Return the [x, y] coordinate for the center point of the cell that contains the specified text.  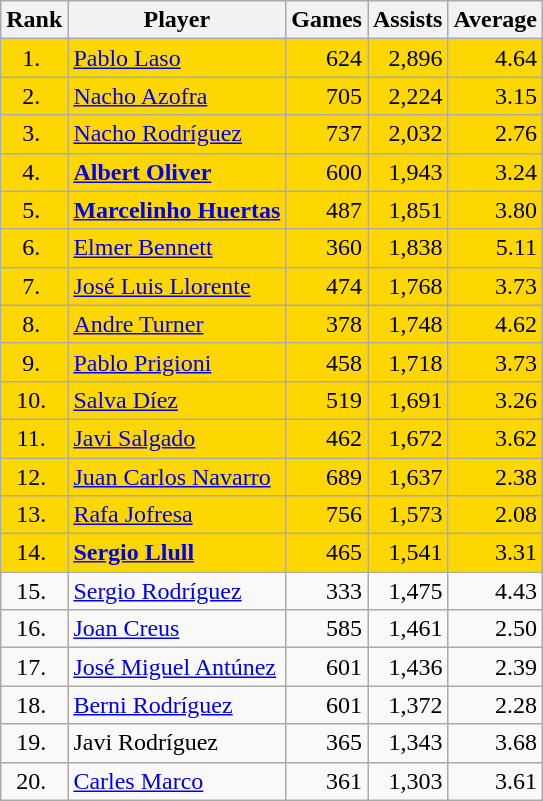
519 [327, 400]
361 [327, 781]
18. [34, 705]
Elmer Bennett [177, 248]
3.61 [496, 781]
1,637 [408, 477]
10. [34, 400]
1,768 [408, 286]
5. [34, 210]
465 [327, 553]
624 [327, 58]
3.80 [496, 210]
9. [34, 362]
Nacho Rodríguez [177, 134]
3.68 [496, 743]
1,672 [408, 438]
487 [327, 210]
Games [327, 20]
Marcelinho Huertas [177, 210]
458 [327, 362]
Joan Creus [177, 629]
1,461 [408, 629]
2,224 [408, 96]
12. [34, 477]
Pablo Prigioni [177, 362]
737 [327, 134]
15. [34, 591]
378 [327, 324]
Juan Carlos Navarro [177, 477]
16. [34, 629]
2,032 [408, 134]
Sergio Rodríguez [177, 591]
1,541 [408, 553]
2,896 [408, 58]
Sergio Llull [177, 553]
Pablo Laso [177, 58]
Nacho Azofra [177, 96]
1,838 [408, 248]
Javi Rodríguez [177, 743]
5.11 [496, 248]
1,343 [408, 743]
Rafa Jofresa [177, 515]
13. [34, 515]
2.28 [496, 705]
2.08 [496, 515]
Salva Díez [177, 400]
14. [34, 553]
474 [327, 286]
1,436 [408, 667]
17. [34, 667]
1,372 [408, 705]
Albert Oliver [177, 172]
1,943 [408, 172]
585 [327, 629]
2.76 [496, 134]
2.38 [496, 477]
Javi Salgado [177, 438]
José Miguel Antúnez [177, 667]
4.64 [496, 58]
José Luis Llorente [177, 286]
600 [327, 172]
333 [327, 591]
Player [177, 20]
705 [327, 96]
3.15 [496, 96]
1,748 [408, 324]
Assists [408, 20]
4.43 [496, 591]
2. [34, 96]
1,718 [408, 362]
2.39 [496, 667]
1,691 [408, 400]
6. [34, 248]
365 [327, 743]
3.62 [496, 438]
4.62 [496, 324]
Average [496, 20]
1. [34, 58]
Andre Turner [177, 324]
3.24 [496, 172]
462 [327, 438]
7. [34, 286]
Carles Marco [177, 781]
11. [34, 438]
3.26 [496, 400]
1,303 [408, 781]
360 [327, 248]
19. [34, 743]
2.50 [496, 629]
3. [34, 134]
1,573 [408, 515]
1,851 [408, 210]
3.31 [496, 553]
4. [34, 172]
756 [327, 515]
Rank [34, 20]
20. [34, 781]
Berni Rodríguez [177, 705]
1,475 [408, 591]
8. [34, 324]
689 [327, 477]
